Provide the [X, Y] coordinate of the cell's center where the given text is located.  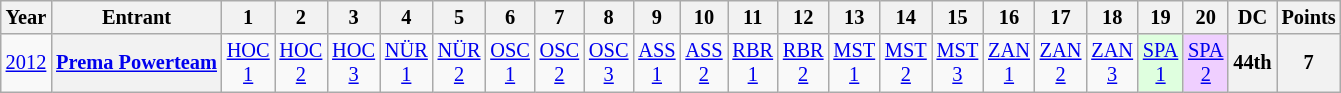
SPA2 [1206, 63]
MST3 [958, 63]
OSC2 [560, 63]
OSC1 [510, 63]
ZAN1 [1009, 63]
HOC2 [302, 63]
15 [958, 17]
5 [460, 17]
Points [1309, 17]
MST1 [854, 63]
NÜR2 [460, 63]
17 [1061, 17]
8 [608, 17]
14 [906, 17]
ASS2 [704, 63]
1 [248, 17]
RBR2 [803, 63]
Prema Powerteam [136, 63]
2012 [26, 63]
Year [26, 17]
OSC3 [608, 63]
44th [1252, 63]
DC [1252, 17]
HOC3 [354, 63]
3 [354, 17]
12 [803, 17]
4 [406, 17]
HOC1 [248, 63]
ZAN3 [1112, 63]
11 [753, 17]
6 [510, 17]
SPA1 [1160, 63]
10 [704, 17]
RBR1 [753, 63]
ZAN2 [1061, 63]
2 [302, 17]
MST2 [906, 63]
18 [1112, 17]
13 [854, 17]
16 [1009, 17]
Entrant [136, 17]
9 [656, 17]
ASS1 [656, 63]
NÜR1 [406, 63]
20 [1206, 17]
19 [1160, 17]
